Return (x, y) of the center of cell containing provided text 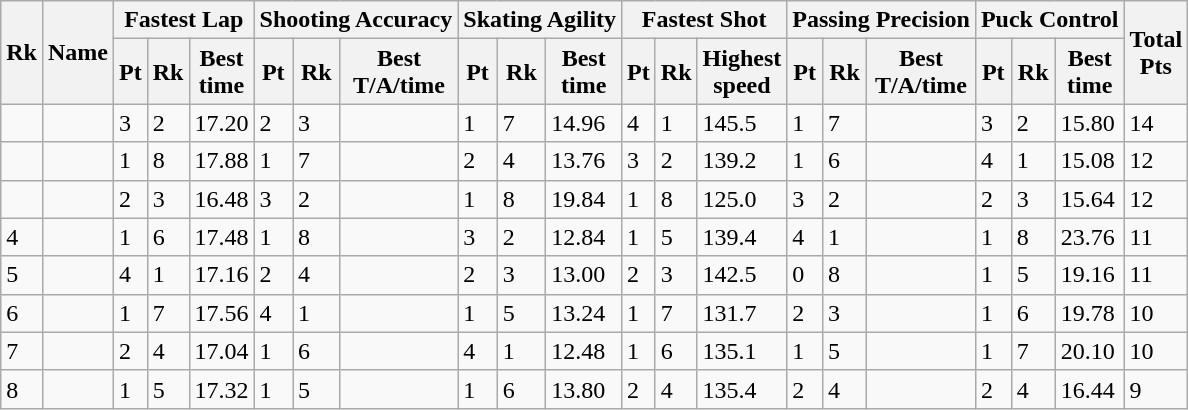
Highestspeed (742, 72)
Name (78, 52)
14.96 (584, 123)
15.80 (1090, 123)
16.48 (222, 199)
Puck Control (1050, 20)
17.20 (222, 123)
19.78 (1090, 313)
13.80 (584, 389)
0 (805, 275)
17.88 (222, 161)
19.84 (584, 199)
135.4 (742, 389)
Fastest Shot (704, 20)
9 (1156, 389)
131.7 (742, 313)
17.16 (222, 275)
17.04 (222, 351)
16.44 (1090, 389)
125.0 (742, 199)
12.84 (584, 237)
Passing Precision (882, 20)
13.24 (584, 313)
TotalPts (1156, 52)
12.48 (584, 351)
17.48 (222, 237)
17.56 (222, 313)
15.64 (1090, 199)
20.10 (1090, 351)
23.76 (1090, 237)
17.32 (222, 389)
19.16 (1090, 275)
15.08 (1090, 161)
Fastest Lap (184, 20)
142.5 (742, 275)
Shooting Accuracy (356, 20)
135.1 (742, 351)
145.5 (742, 123)
13.76 (584, 161)
139.4 (742, 237)
Skating Agility (540, 20)
139.2 (742, 161)
13.00 (584, 275)
14 (1156, 123)
